Output the (x, y) coordinate of the center of the cell containing the given text.  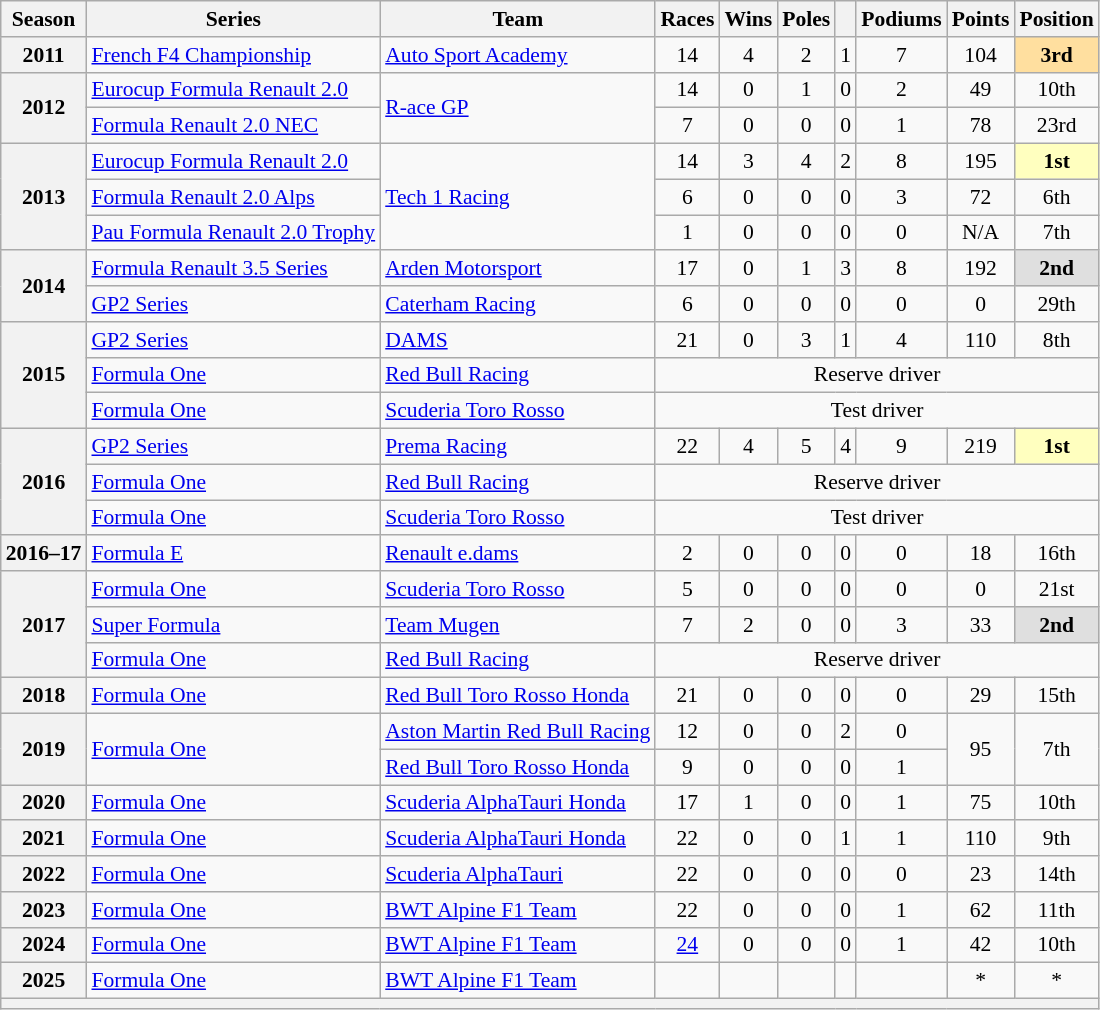
R-ace GP (518, 108)
2020 (44, 803)
23 (981, 874)
42 (981, 945)
2015 (44, 376)
18 (981, 554)
16th (1056, 554)
Pau Formula Renault 2.0 Trophy (233, 233)
2016–17 (44, 554)
2016 (44, 482)
Wins (748, 19)
78 (981, 126)
2018 (44, 696)
29th (1056, 304)
21st (1056, 589)
14th (1056, 874)
104 (981, 55)
219 (981, 447)
2024 (44, 945)
Team (518, 19)
9th (1056, 839)
Poles (806, 19)
11th (1056, 910)
2017 (44, 624)
Scuderia AlphaTauri (518, 874)
23rd (1056, 126)
Races (687, 19)
15th (1056, 696)
Season (44, 19)
Points (981, 19)
Position (1056, 19)
75 (981, 803)
2025 (44, 981)
DAMS (518, 340)
195 (981, 162)
Formula Renault 2.0 Alps (233, 197)
Aston Martin Red Bull Racing (518, 732)
62 (981, 910)
95 (981, 750)
Formula E (233, 554)
2021 (44, 839)
3rd (1056, 55)
8th (1056, 340)
Super Formula (233, 625)
2012 (44, 108)
Formula Renault 2.0 NEC (233, 126)
2013 (44, 198)
29 (981, 696)
2019 (44, 750)
Prema Racing (518, 447)
N/A (981, 233)
Series (233, 19)
6th (1056, 197)
2011 (44, 55)
72 (981, 197)
Podiums (902, 19)
Renault e.dams (518, 554)
192 (981, 269)
12 (687, 732)
49 (981, 90)
33 (981, 625)
French F4 Championship (233, 55)
Arden Motorsport (518, 269)
Auto Sport Academy (518, 55)
Tech 1 Racing (518, 198)
2023 (44, 910)
24 (687, 945)
Team Mugen (518, 625)
Caterham Racing (518, 304)
2022 (44, 874)
2014 (44, 286)
Formula Renault 3.5 Series (233, 269)
